Return the (X, Y) coordinate for the center point of the cell that contains the specified text.  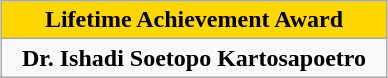
Lifetime Achievement Award (194, 20)
Dr. Ishadi Soetopo Kartosapoetro (194, 58)
